Determine the [X, Y] coordinate at the center of the cell enclosing the given text.  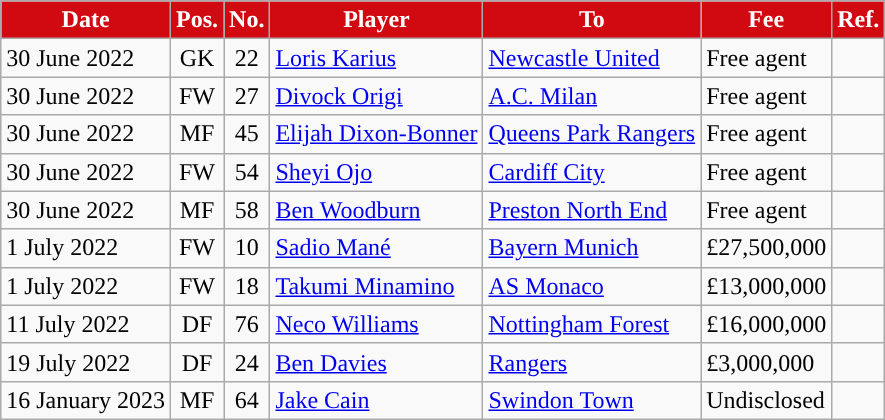
Nottingham Forest [592, 324]
AS Monaco [592, 286]
Sadio Mané [376, 248]
Divock Origi [376, 96]
Loris Karius [376, 58]
£13,000,000 [766, 286]
Newcastle United [592, 58]
16 January 2023 [86, 400]
GK [196, 58]
Preston North End [592, 210]
No. [247, 20]
Neco Williams [376, 324]
Ben Davies [376, 362]
Queens Park Rangers [592, 134]
Ref. [858, 20]
Sheyi Ojo [376, 172]
Takumi Minamino [376, 286]
Swindon Town [592, 400]
58 [247, 210]
18 [247, 286]
Cardiff City [592, 172]
£16,000,000 [766, 324]
Player [376, 20]
76 [247, 324]
Ben Woodburn [376, 210]
45 [247, 134]
11 July 2022 [86, 324]
22 [247, 58]
Elijah Dixon-Bonner [376, 134]
27 [247, 96]
10 [247, 248]
Jake Cain [376, 400]
To [592, 20]
Date [86, 20]
19 July 2022 [86, 362]
24 [247, 362]
54 [247, 172]
A.C. Milan [592, 96]
64 [247, 400]
Fee [766, 20]
£27,500,000 [766, 248]
£3,000,000 [766, 362]
Rangers [592, 362]
Pos. [196, 20]
Bayern Munich [592, 248]
Undisclosed [766, 400]
